For the text-containing cell, return its midpoint in (x, y) coordinate format. 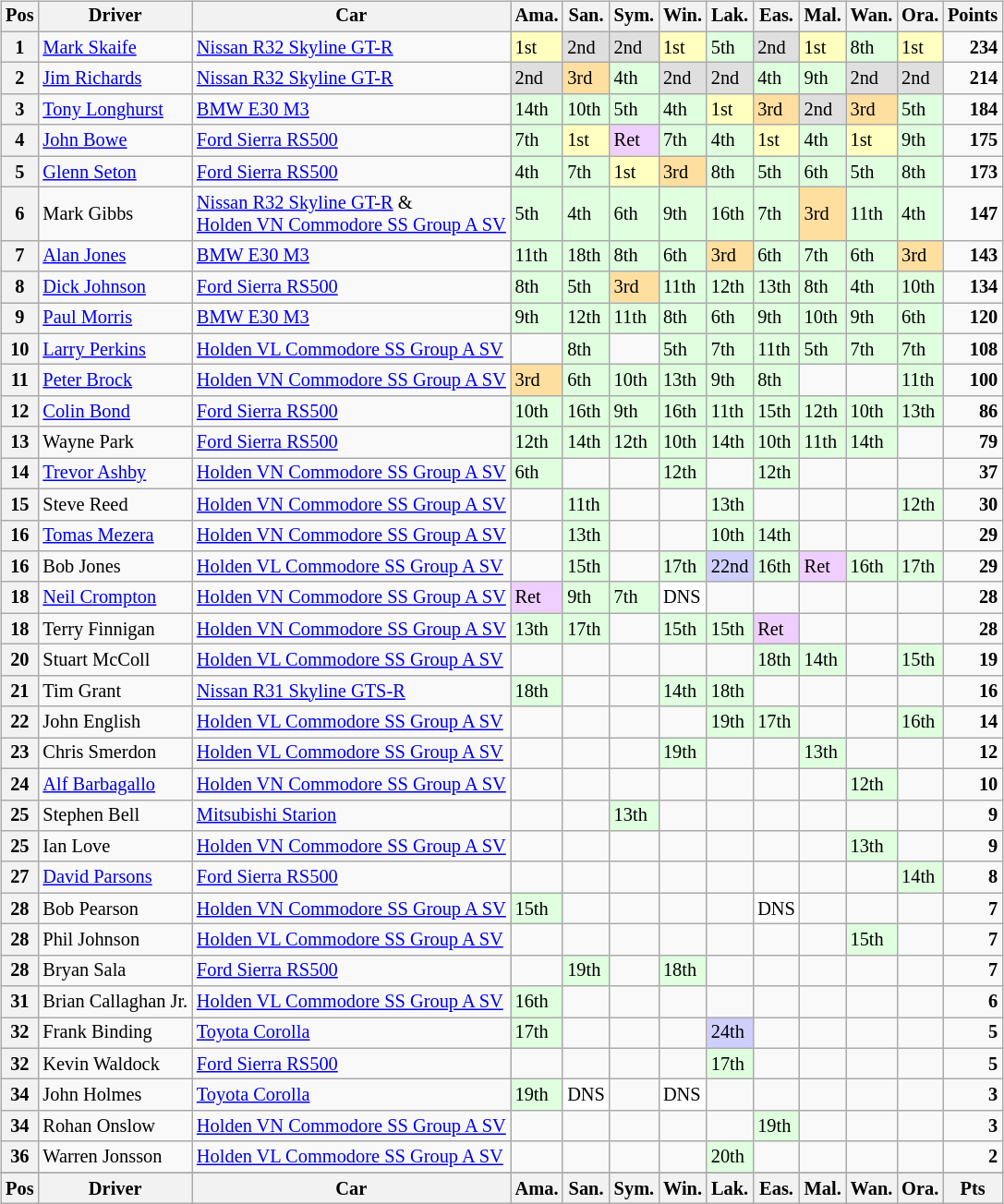
Bob Jones (115, 567)
100 (973, 380)
Stuart McColl (115, 660)
Trevor Ashby (115, 474)
Chris Smerdon (115, 753)
Nissan R31 Skyline GTS-R (351, 691)
Warren Jonsson (115, 1157)
173 (973, 172)
Stephen Bell (115, 815)
Alan Jones (115, 256)
13 (19, 442)
Rohan Onslow (115, 1126)
Steve Reed (115, 504)
24th (730, 1033)
Paul Morris (115, 319)
Bryan Sala (115, 970)
Peter Brock (115, 380)
Ian Love (115, 847)
234 (973, 47)
Nissan R32 Skyline GT-R & Holden VN Commodore SS Group A SV (351, 214)
147 (973, 214)
Tomas Mezera (115, 536)
David Parsons (115, 877)
30 (973, 504)
20 (19, 660)
Pts (973, 1188)
Wayne Park (115, 442)
23 (19, 753)
134 (973, 287)
Kevin Waldock (115, 1064)
37 (973, 474)
Glenn Seton (115, 172)
John Holmes (115, 1095)
Alf Barbagallo (115, 784)
Mark Skaife (115, 47)
Mitsubishi Starion (351, 815)
27 (19, 877)
Dick Johnson (115, 287)
Colin Bond (115, 412)
Frank Binding (115, 1033)
31 (19, 1002)
143 (973, 256)
79 (973, 442)
Tim Grant (115, 691)
Neil Crompton (115, 597)
11 (19, 380)
John Bowe (115, 140)
Mark Gibbs (115, 214)
22 (19, 722)
22nd (730, 567)
Larry Perkins (115, 349)
184 (973, 110)
Phil Johnson (115, 940)
John English (115, 722)
Terry Finnigan (115, 629)
15 (19, 504)
36 (19, 1157)
1 (19, 47)
175 (973, 140)
21 (19, 691)
24 (19, 784)
4 (19, 140)
86 (973, 412)
Points (973, 17)
Jim Richards (115, 78)
Bob Pearson (115, 909)
108 (973, 349)
Tony Longhurst (115, 110)
19 (973, 660)
20th (730, 1157)
120 (973, 319)
Brian Callaghan Jr. (115, 1002)
214 (973, 78)
